Find where the given text appears and provide that cell's center as (X, Y) coordinate. 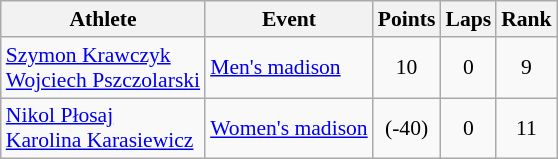
Nikol PłosajKarolina Karasiewicz (103, 128)
(-40) (407, 128)
Event (289, 19)
11 (526, 128)
Women's madison (289, 128)
Athlete (103, 19)
Points (407, 19)
10 (407, 68)
Men's madison (289, 68)
Szymon KrawczykWojciech Pszczolarski (103, 68)
9 (526, 68)
Laps (468, 19)
Rank (526, 19)
